Detect which cell encompasses the target text, then output its [x, y] center coordinate. 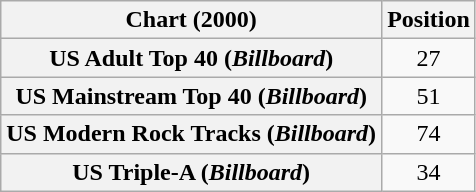
US Adult Top 40 (Billboard) [192, 58]
51 [429, 96]
US Mainstream Top 40 (Billboard) [192, 96]
Chart (2000) [192, 20]
US Triple-A (Billboard) [192, 172]
34 [429, 172]
US Modern Rock Tracks (Billboard) [192, 134]
74 [429, 134]
27 [429, 58]
Position [429, 20]
